Detect which cell encompasses the target text, then output its [x, y] center coordinate. 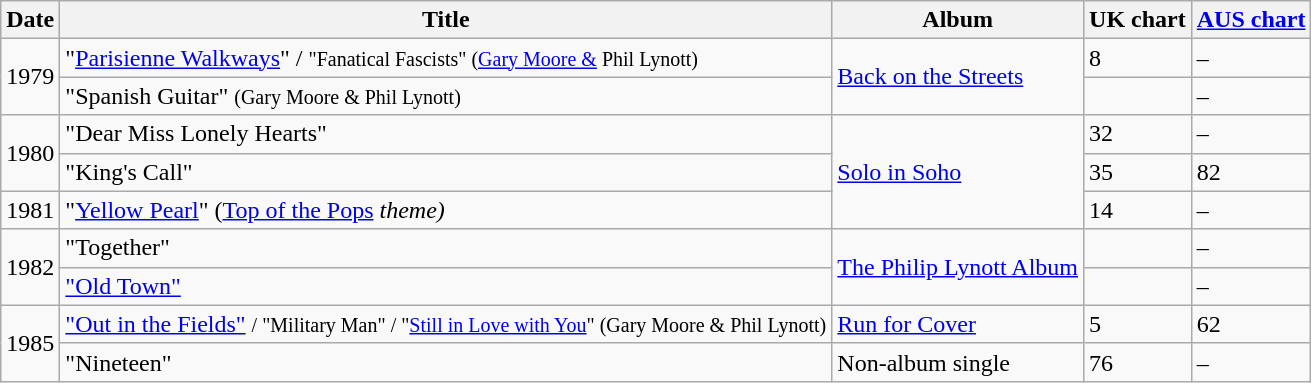
"Old Town" [446, 286]
AUS chart [1251, 20]
Solo in Soho [958, 172]
1985 [30, 343]
Back on the Streets [958, 77]
14 [1138, 210]
"Out in the Fields" / "Military Man" / "Still in Love with You" (Gary Moore & Phil Lynott) [446, 324]
76 [1138, 362]
Title [446, 20]
1980 [30, 153]
Album [958, 20]
"Yellow Pearl" (Top of the Pops theme) [446, 210]
UK chart [1138, 20]
"Nineteen" [446, 362]
62 [1251, 324]
1979 [30, 77]
The Philip Lynott Album [958, 267]
"Dear Miss Lonely Hearts" [446, 134]
"Spanish Guitar" (Gary Moore & Phil Lynott) [446, 96]
35 [1138, 172]
Run for Cover [958, 324]
Date [30, 20]
5 [1138, 324]
1981 [30, 210]
82 [1251, 172]
"King's Call" [446, 172]
8 [1138, 58]
"Parisienne Walkways" / "Fanatical Fascists" (Gary Moore & Phil Lynott) [446, 58]
Non-album single [958, 362]
1982 [30, 267]
"Together" [446, 248]
32 [1138, 134]
